Output the [X, Y] coordinate of the center of the cell containing the given text.  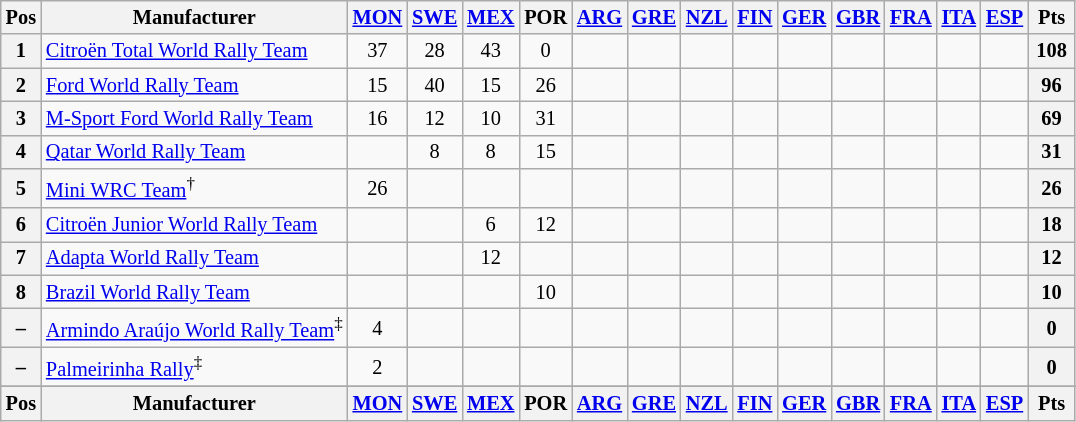
Palmeirinha Rally‡ [194, 368]
Ford World Rally Team [194, 85]
69 [1052, 118]
40 [434, 85]
7 [21, 258]
96 [1052, 85]
Adapta World Rally Team [194, 258]
Qatar World Rally Team [194, 152]
18 [1052, 225]
Citroën Total World Rally Team [194, 51]
Brazil World Rally Team [194, 292]
28 [434, 51]
16 [378, 118]
3 [21, 118]
Armindo Araújo World Rally Team‡ [194, 328]
Mini WRC Team† [194, 188]
1 [21, 51]
5 [21, 188]
37 [378, 51]
108 [1052, 51]
Citroën Junior World Rally Team [194, 225]
43 [490, 51]
M-Sport Ford World Rally Team [194, 118]
